Locate the cell with the specified text and output its [x, y] center coordinate. 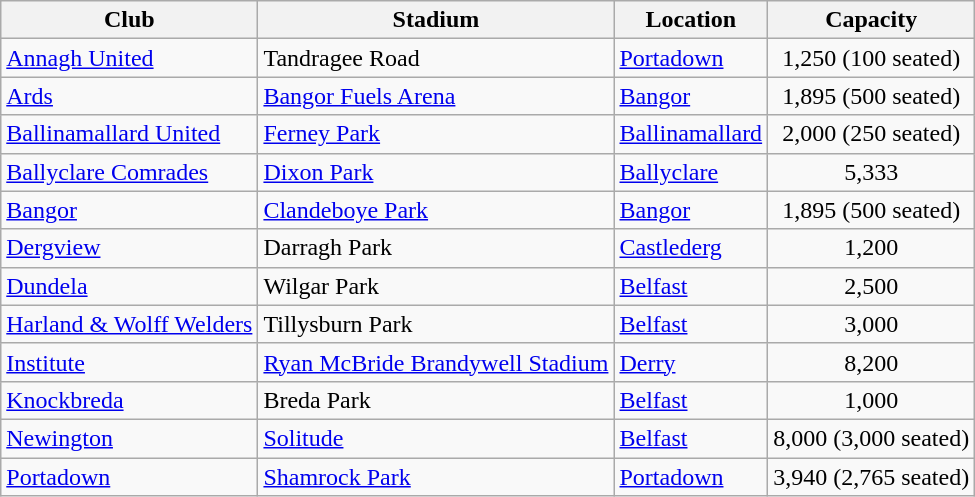
Annagh United [130, 58]
Ferney Park [436, 134]
Bangor Fuels Arena [436, 96]
Solitude [436, 438]
Ballyclare [691, 172]
Ballinamallard [691, 134]
1,250 (100 seated) [872, 58]
1,200 [872, 248]
Club [130, 20]
Stadium [436, 20]
3,000 [872, 324]
Ards [130, 96]
Ballyclare Comrades [130, 172]
Ballinamallard United [130, 134]
Castlederg [691, 248]
8,000 (3,000 seated) [872, 438]
Darragh Park [436, 248]
5,333 [872, 172]
Newington [130, 438]
2,500 [872, 286]
Tandragee Road [436, 58]
Dixon Park [436, 172]
Derry [691, 362]
8,200 [872, 362]
Breda Park [436, 400]
Wilgar Park [436, 286]
Clandeboye Park [436, 210]
Dergview [130, 248]
Shamrock Park [436, 477]
3,940 (2,765 seated) [872, 477]
Harland & Wolff Welders [130, 324]
Knockbreda [130, 400]
Capacity [872, 20]
Dundela [130, 286]
Tillysburn Park [436, 324]
Institute [130, 362]
Ryan McBride Brandywell Stadium [436, 362]
1,000 [872, 400]
2,000 (250 seated) [872, 134]
Location [691, 20]
